From the cell containing the given text, extract its center point as (X, Y) coordinate. 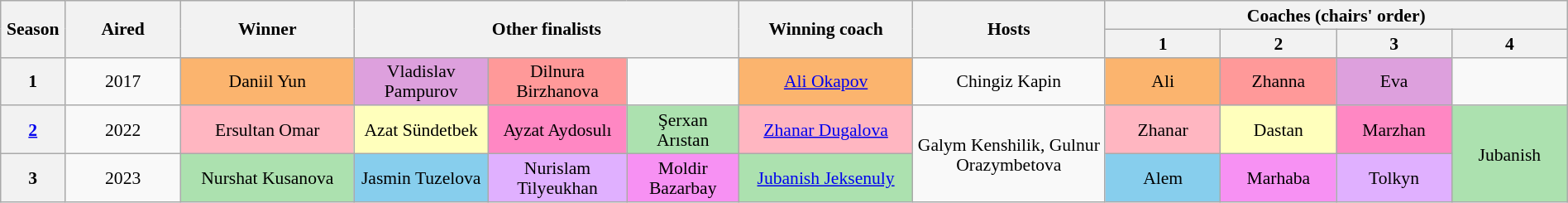
Jubanish (1509, 154)
Moldir Bazarbay (683, 178)
Nurislam Tilyeukhan (557, 178)
Ersultan Omar (268, 130)
Winner (268, 29)
2023 (123, 178)
Jubanish Jeksenuly (826, 178)
Hosts (1009, 29)
Coaches (chairs' order) (1336, 15)
Alem (1163, 178)
Ayzat Aydosulı (557, 130)
Daniil Yun (268, 81)
Ali Okapov (826, 81)
2017 (123, 81)
Zhanar (1163, 130)
Jasmin Tuzelova (421, 178)
Other finalists (547, 29)
Galym Kenshilik, Gulnur Orazymbetova (1009, 154)
Şerxan Arıstan (683, 130)
Dastan (1279, 130)
Marzhan (1394, 130)
Zhanar Dugalova (826, 130)
Nurshat Kusanova (268, 178)
Tolkyn (1394, 178)
Ali (1163, 81)
Azat Sündetbek (421, 130)
2022 (123, 130)
Eva (1394, 81)
Zhanna (1279, 81)
Aired (123, 29)
Season (33, 29)
Winning coach (826, 29)
Marhaba (1279, 178)
Vladislav Pampurov (421, 81)
Chingiz Kapin (1009, 81)
Dilnura Birzhanova (557, 81)
4 (1509, 43)
